Provide the [X, Y] coordinate of the cell's center where the given text is located.  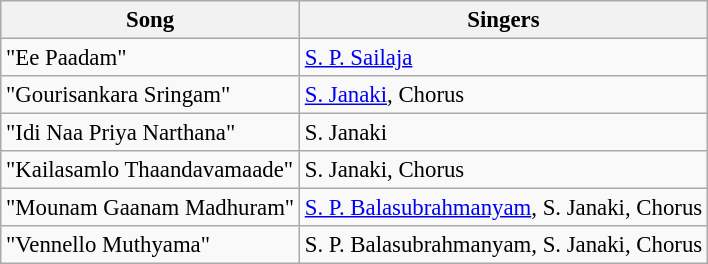
S. P. Sailaja [503, 58]
"Gourisankara Sringam" [150, 95]
Singers [503, 20]
Song [150, 20]
"Idi Naa Priya Narthana" [150, 133]
"Ee Paadam" [150, 58]
"Mounam Gaanam Madhuram" [150, 208]
S. Janaki [503, 133]
"Kailasamlo Thaandavamaade" [150, 170]
"Vennello Muthyama" [150, 245]
